Determine the (x, y) coordinate at the center of the cell enclosing the given text.  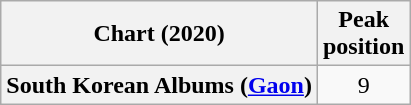
Peakposition (363, 34)
9 (363, 85)
Chart (2020) (160, 34)
South Korean Albums (Gaon) (160, 85)
